Return the (X, Y) coordinate for the center point of the cell that contains the specified text.  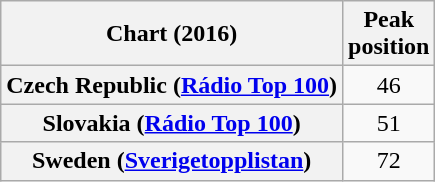
51 (389, 123)
72 (389, 161)
46 (389, 85)
Sweden (Sverigetopplistan) (172, 161)
Chart (2016) (172, 34)
Peakposition (389, 34)
Slovakia (Rádio Top 100) (172, 123)
Czech Republic (Rádio Top 100) (172, 85)
